Detect which cell encompasses the target text, then output its (X, Y) center coordinate. 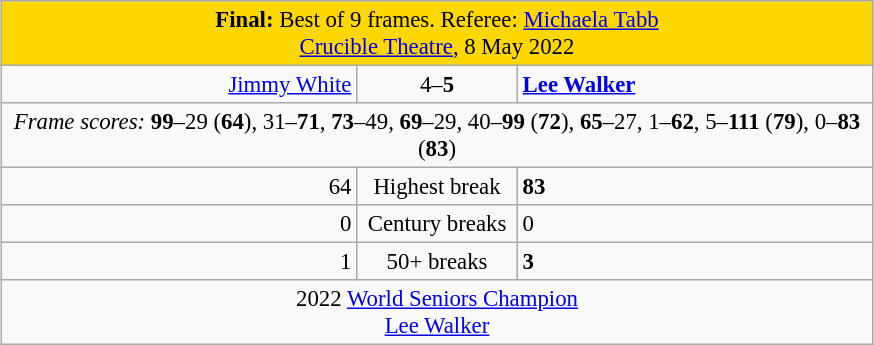
83 (695, 187)
Jimmy White (179, 85)
Final: Best of 9 frames. Referee: Michaela TabbCrucible Theatre, 8 May 2022 (437, 34)
3 (695, 262)
Highest break (438, 187)
Lee Walker (695, 85)
2022 World Seniors Champion Lee Walker (437, 312)
1 (179, 262)
4–5 (438, 85)
Century breaks (438, 224)
64 (179, 187)
50+ breaks (438, 262)
Frame scores: 99–29 (64), 31–71, 73–49, 69–29, 40–99 (72), 65–27, 1–62, 5–111 (79), 0–83 (83) (437, 136)
